Capture the cell that displays the provided text and extract its [x, y] central coordinate. 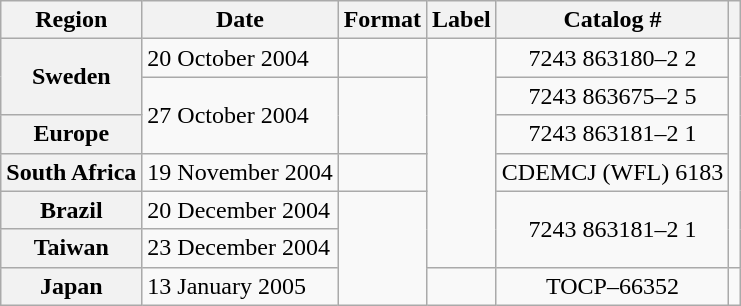
Sweden [72, 77]
7243 863675–2 5 [612, 96]
CDEMCJ (WFL) 6183 [612, 172]
23 December 2004 [240, 248]
Region [72, 20]
Format [382, 20]
Europe [72, 134]
20 December 2004 [240, 210]
13 January 2005 [240, 286]
Date [240, 20]
Catalog # [612, 20]
Label [462, 20]
Taiwan [72, 248]
South Africa [72, 172]
Brazil [72, 210]
19 November 2004 [240, 172]
TOCP–66352 [612, 286]
7243 863180–2 2 [612, 58]
Japan [72, 286]
27 October 2004 [240, 115]
20 October 2004 [240, 58]
